Output the (X, Y) coordinate of the center of the cell containing the given text.  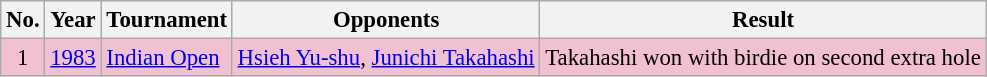
Tournament (166, 20)
Year (73, 20)
Hsieh Yu-shu, Junichi Takahashi (386, 58)
Indian Open (166, 58)
Opponents (386, 20)
1 (23, 58)
Takahashi won with birdie on second extra hole (763, 58)
Result (763, 20)
1983 (73, 58)
No. (23, 20)
